Return (x, y) of the center of cell containing provided text 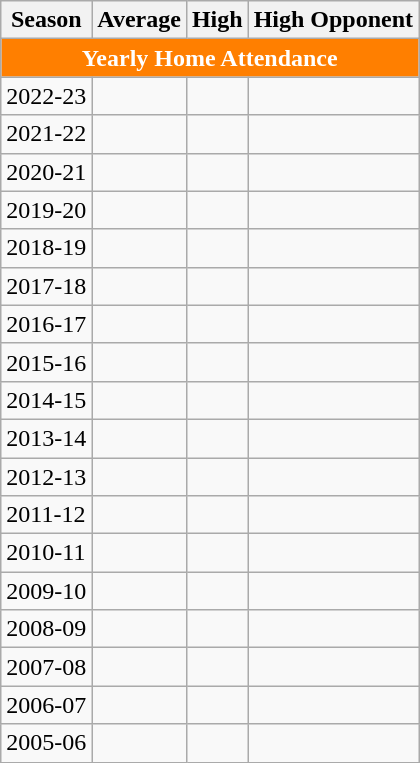
2013-14 (46, 438)
2012-13 (46, 477)
2007-08 (46, 667)
2017-18 (46, 286)
Season (46, 20)
2020-21 (46, 172)
High Opponent (333, 20)
2008-09 (46, 629)
2006-07 (46, 705)
2015-16 (46, 362)
2018-19 (46, 248)
2016-17 (46, 324)
2014-15 (46, 400)
2005-06 (46, 743)
Average (140, 20)
2021-22 (46, 134)
High (217, 20)
2019-20 (46, 210)
Yearly Home Attendance (210, 58)
2010-11 (46, 553)
2011-12 (46, 515)
2009-10 (46, 591)
2022-23 (46, 96)
